Return the (X, Y) coordinate for the center point of the cell that contains the specified text.  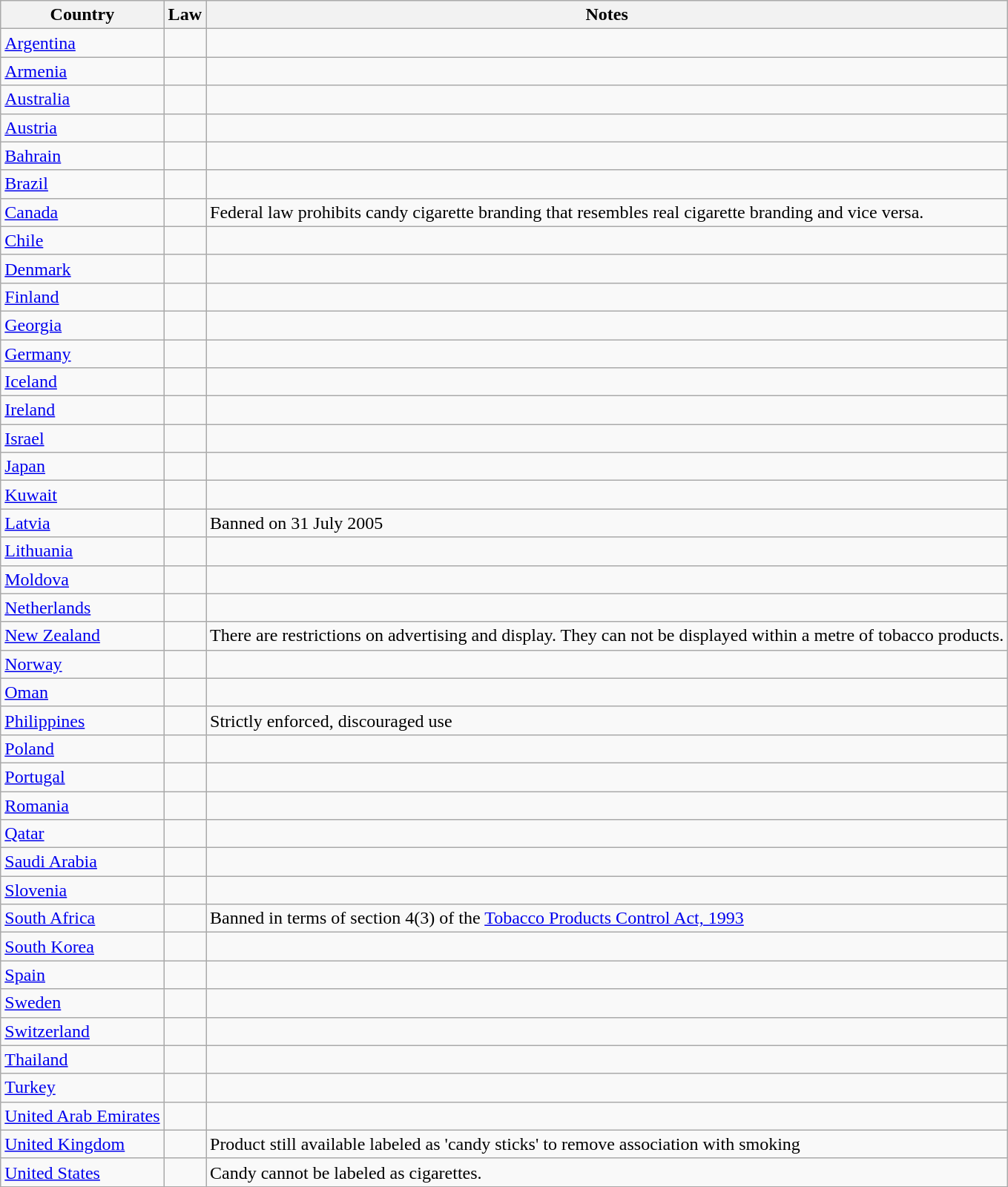
Federal law prohibits candy cigarette branding that resembles real cigarette branding and vice versa. (607, 212)
Country (82, 15)
Ireland (82, 410)
Norway (82, 664)
Philippines (82, 720)
Spain (82, 975)
United States (82, 1172)
Iceland (82, 382)
Poland (82, 749)
Thailand (82, 1059)
Bahrain (82, 156)
Brazil (82, 184)
Banned on 31 July 2005 (607, 523)
Armenia (82, 71)
United Kingdom (82, 1144)
Strictly enforced, discouraged use (607, 720)
Canada (82, 212)
Law (185, 15)
Candy cannot be labeled as cigarettes. (607, 1172)
Georgia (82, 325)
Netherlands (82, 608)
Turkey (82, 1088)
Kuwait (82, 495)
South Korea (82, 947)
Austria (82, 128)
Latvia (82, 523)
Finland (82, 297)
Denmark (82, 269)
New Zealand (82, 636)
Germany (82, 354)
United Arab Emirates (82, 1116)
Australia (82, 99)
South Africa (82, 918)
Argentina (82, 43)
Slovenia (82, 890)
Moldova (82, 579)
There are restrictions on advertising and display. They can not be displayed within a metre of tobacco products. (607, 636)
Product still available labeled as 'candy sticks' to remove association with smoking (607, 1144)
Sweden (82, 1003)
Lithuania (82, 551)
Portugal (82, 777)
Saudi Arabia (82, 862)
Banned in terms of section 4(3) of the Tobacco Products Control Act, 1993 (607, 918)
Oman (82, 692)
Switzerland (82, 1031)
Notes (607, 15)
Chile (82, 240)
Romania (82, 805)
Japan (82, 467)
Qatar (82, 834)
Israel (82, 438)
